Pinpoint the cell where the given text exists, returning its [x, y] midpoint coordinate. 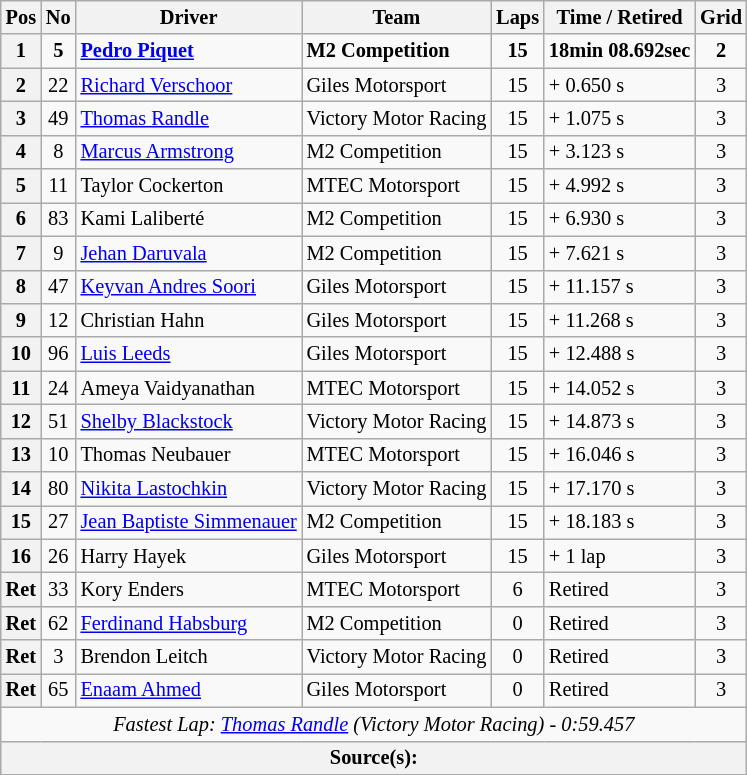
1 [21, 51]
+ 14.052 s [620, 388]
+ 7.621 s [620, 253]
51 [58, 421]
27 [58, 522]
No [58, 17]
Team [397, 17]
Jehan Daruvala [189, 253]
Keyvan Andres Soori [189, 287]
47 [58, 287]
+ 11.268 s [620, 320]
Enaam Ahmed [189, 690]
Kory Enders [189, 589]
33 [58, 589]
49 [58, 118]
+ 14.873 s [620, 421]
Nikita Lastochkin [189, 489]
Ameya Vaidyanathan [189, 388]
+ 1 lap [620, 556]
Marcus Armstrong [189, 152]
+ 3.123 s [620, 152]
83 [58, 219]
13 [21, 455]
Source(s): [374, 758]
Laps [518, 17]
22 [58, 85]
4 [21, 152]
+ 11.157 s [620, 287]
Fastest Lap: Thomas Randle (Victory Motor Racing) - 0:59.457 [374, 724]
7 [21, 253]
Grid [721, 17]
Luis Leeds [189, 354]
Shelby Blackstock [189, 421]
Christian Hahn [189, 320]
14 [21, 489]
+ 6.930 s [620, 219]
Pedro Piquet [189, 51]
Pos [21, 17]
+ 18.183 s [620, 522]
18min 08.692sec [620, 51]
26 [58, 556]
24 [58, 388]
Harry Hayek [189, 556]
+ 16.046 s [620, 455]
+ 17.170 s [620, 489]
65 [58, 690]
Time / Retired [620, 17]
Richard Verschoor [189, 85]
+ 12.488 s [620, 354]
+ 1.075 s [620, 118]
+ 4.992 s [620, 186]
Kami Laliberté [189, 219]
Thomas Randle [189, 118]
Driver [189, 17]
16 [21, 556]
Brendon Leitch [189, 657]
+ 0.650 s [620, 85]
80 [58, 489]
62 [58, 623]
96 [58, 354]
Taylor Cockerton [189, 186]
Thomas Neubauer [189, 455]
Ferdinand Habsburg [189, 623]
Jean Baptiste Simmenauer [189, 522]
